Identify which cell holds the provided text, then report its [X, Y] central coordinate. 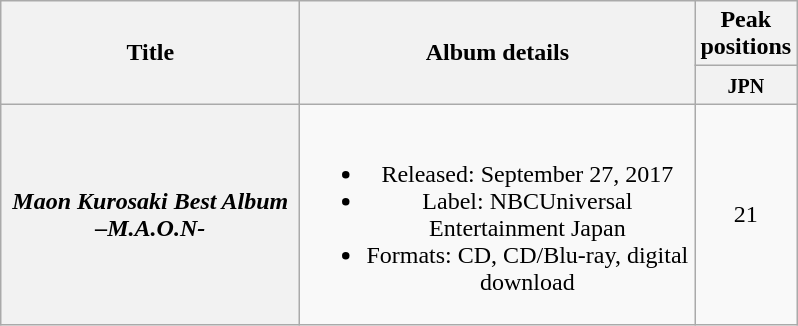
Album details [498, 52]
Peak positions [746, 34]
21 [746, 214]
Title [150, 52]
Maon Kurosaki Best Album –M.A.O.N- [150, 214]
Released: September 27, 2017 Label: NBCUniversal Entertainment JapanFormats: CD, CD/Blu-ray, digital download [498, 214]
JPN [746, 85]
